Search for the cell housing the specified text and yield its [X, Y] center coordinate. 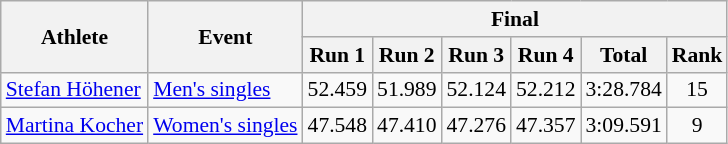
Event [225, 36]
47.276 [476, 126]
Women's singles [225, 126]
47.548 [338, 126]
Run 4 [546, 55]
51.989 [406, 90]
Run 3 [476, 55]
52.124 [476, 90]
Total [623, 55]
Rank [698, 55]
3:09.591 [623, 126]
15 [698, 90]
Athlete [74, 36]
Final [516, 19]
47.410 [406, 126]
Run 1 [338, 55]
3:28.784 [623, 90]
47.357 [546, 126]
52.459 [338, 90]
Men's singles [225, 90]
52.212 [546, 90]
9 [698, 126]
Stefan Höhener [74, 90]
Run 2 [406, 55]
Martina Kocher [74, 126]
